Capture the cell that displays the provided text and extract its (X, Y) central coordinate. 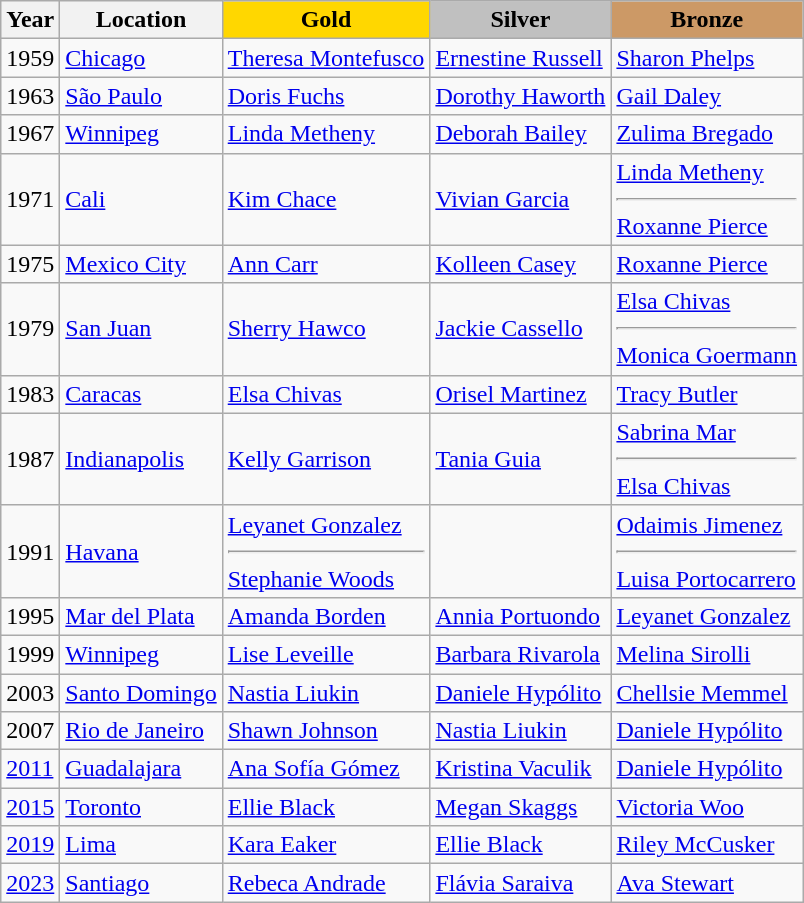
Kristina Vaculik (520, 769)
Silver (520, 20)
Kara Eaker (326, 845)
Odaimis Jimenez Luisa Portocarrero (707, 551)
Dorothy Haworth (520, 96)
Leyanet Gonzalez Stephanie Woods (326, 551)
Linda Metheny Roxanne Pierce (707, 199)
Theresa Montefusco (326, 58)
2007 (30, 731)
Caracas (141, 394)
Bronze (707, 20)
Santiago (141, 883)
Annia Portuondo (520, 616)
Sabrina Mar Elsa Chivas (707, 459)
Roxanne Pierce (707, 264)
Sharon Phelps (707, 58)
1963 (30, 96)
2015 (30, 807)
2011 (30, 769)
Cali (141, 199)
San Juan (141, 329)
Tracy Butler (707, 394)
Doris Fuchs (326, 96)
Ann Carr (326, 264)
Victoria Woo (707, 807)
Toronto (141, 807)
Ava Stewart (707, 883)
1959 (30, 58)
1971 (30, 199)
2003 (30, 693)
Tania Guia (520, 459)
Orisel Martinez (520, 394)
Kim Chace (326, 199)
Year (30, 20)
Santo Domingo (141, 693)
Lise Leveille (326, 654)
Ana Sofía Gómez (326, 769)
Mexico City (141, 264)
Lima (141, 845)
Melina Sirolli (707, 654)
2019 (30, 845)
1967 (30, 134)
Leyanet Gonzalez (707, 616)
Kolleen Casey (520, 264)
Rebeca Andrade (326, 883)
Flávia Saraiva (520, 883)
Location (141, 20)
2023 (30, 883)
Sherry Hawco (326, 329)
Barbara Rivarola (520, 654)
Amanda Borden (326, 616)
Jackie Cassello (520, 329)
1979 (30, 329)
Gail Daley (707, 96)
Ernestine Russell (520, 58)
Elsa Chivas Monica Goermann (707, 329)
Rio de Janeiro (141, 731)
São Paulo (141, 96)
Vivian Garcia (520, 199)
Chellsie Memmel (707, 693)
1983 (30, 394)
Deborah Bailey (520, 134)
Linda Metheny (326, 134)
Elsa Chivas (326, 394)
Gold (326, 20)
Guadalajara (141, 769)
Kelly Garrison (326, 459)
1987 (30, 459)
1999 (30, 654)
Riley McCusker (707, 845)
Shawn Johnson (326, 731)
Havana (141, 551)
1991 (30, 551)
1995 (30, 616)
Megan Skaggs (520, 807)
Chicago (141, 58)
Indianapolis (141, 459)
Zulima Bregado (707, 134)
Mar del Plata (141, 616)
1975 (30, 264)
